Return [X, Y] of the center of cell containing provided text 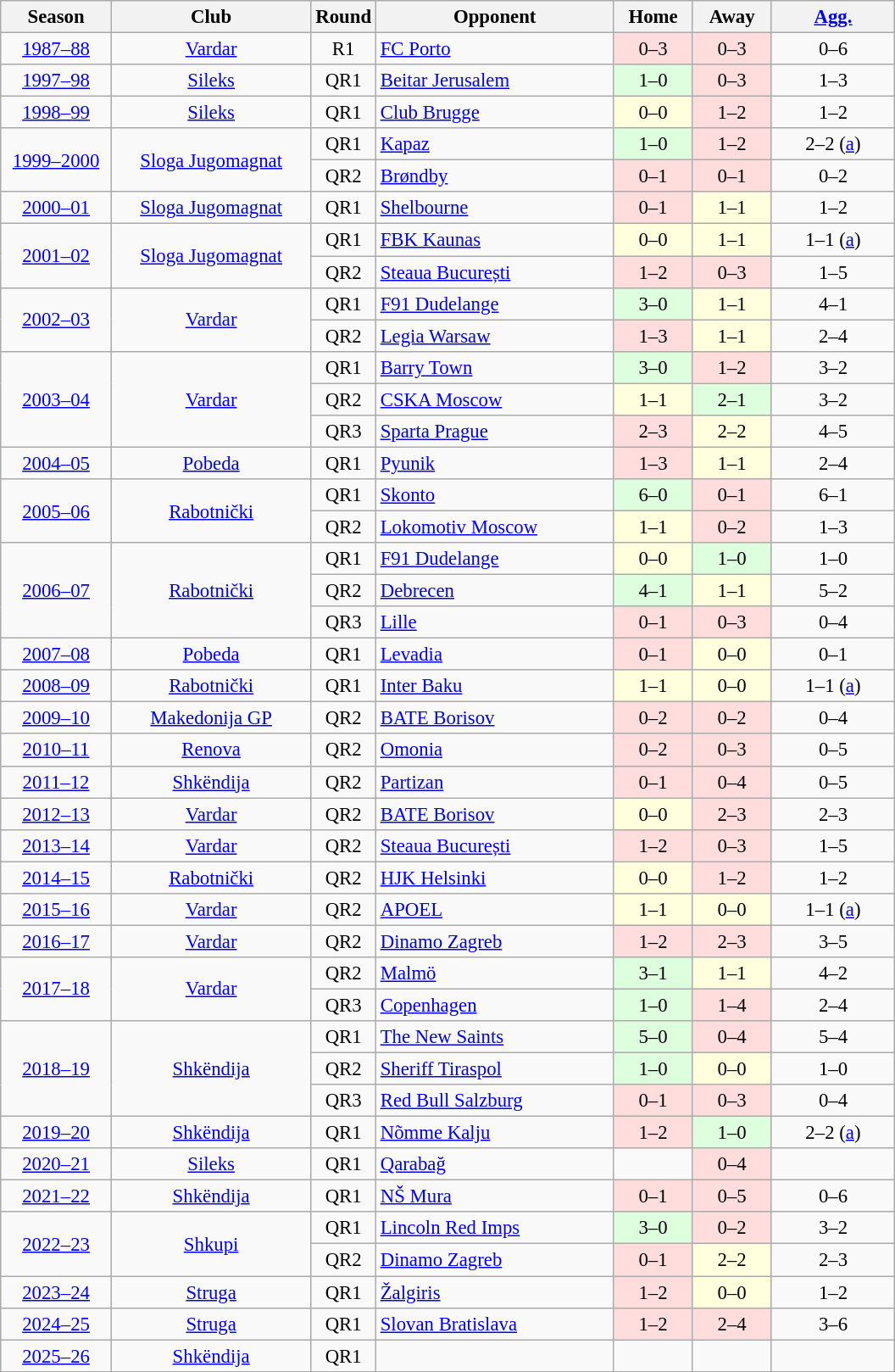
1997–98 [56, 81]
1–4 [732, 1005]
Legia Warsaw [495, 336]
2002–03 [56, 319]
Barry Town [495, 367]
4–5 [833, 432]
2003–04 [56, 399]
5–0 [653, 1037]
Round [343, 17]
5–2 [833, 591]
3–1 [653, 973]
2015–16 [56, 910]
2011–12 [56, 782]
The New Saints [495, 1037]
2017–18 [56, 989]
Home [653, 17]
Qarabağ [495, 1164]
Copenhagen [495, 1005]
Kapaz [495, 144]
2004–05 [56, 463]
FC Porto [495, 49]
Lincoln Red Imps [495, 1229]
2016–17 [56, 941]
2010–11 [56, 750]
1987–88 [56, 49]
1999–2000 [56, 159]
Inter Baku [495, 686]
2–1 [732, 399]
Beitar Jerusalem [495, 81]
2021–22 [56, 1196]
6–1 [833, 495]
Renova [211, 750]
Žalgiris [495, 1292]
2006–07 [56, 590]
Shelbourne [495, 208]
Slovan Bratislava [495, 1324]
Debrecen [495, 591]
APOEL [495, 910]
R1 [343, 49]
2009–10 [56, 718]
Red Bull Salzburg [495, 1101]
Shkupi [211, 1245]
Malmö [495, 973]
2005–06 [56, 510]
2012–13 [56, 814]
FBK Kaunas [495, 240]
Sheriff Tiraspol [495, 1069]
4–2 [833, 973]
Skonto [495, 495]
Season [56, 17]
6–0 [653, 495]
Levadia [495, 655]
Brøndby [495, 176]
2023–24 [56, 1292]
2013–14 [56, 845]
Makedonija GP [211, 718]
Lokomotiv Moscow [495, 527]
2000–01 [56, 208]
2024–25 [56, 1324]
3–5 [833, 941]
1998–99 [56, 113]
2007–08 [56, 655]
HJK Helsinki [495, 878]
2001–02 [56, 256]
2014–15 [56, 878]
Sparta Prague [495, 432]
2020–21 [56, 1164]
2022–23 [56, 1245]
Club Brugge [495, 113]
2008–09 [56, 686]
Opponent [495, 17]
Agg. [833, 17]
Lille [495, 622]
5–4 [833, 1037]
Away [732, 17]
Nõmme Kalju [495, 1133]
3–6 [833, 1324]
Omonia [495, 750]
CSKA Moscow [495, 399]
2025–26 [56, 1356]
Club [211, 17]
Pyunik [495, 463]
Partizan [495, 782]
NŠ Mura [495, 1196]
2019–20 [56, 1133]
2018–19 [56, 1068]
